Search for the cell housing the specified text and yield its (x, y) center coordinate. 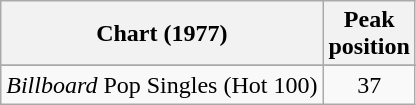
Chart (1977) (162, 34)
Peakposition (369, 34)
Billboard Pop Singles (Hot 100) (162, 85)
37 (369, 85)
